Provide the (x, y) coordinate of the cell's center where the given text is located.  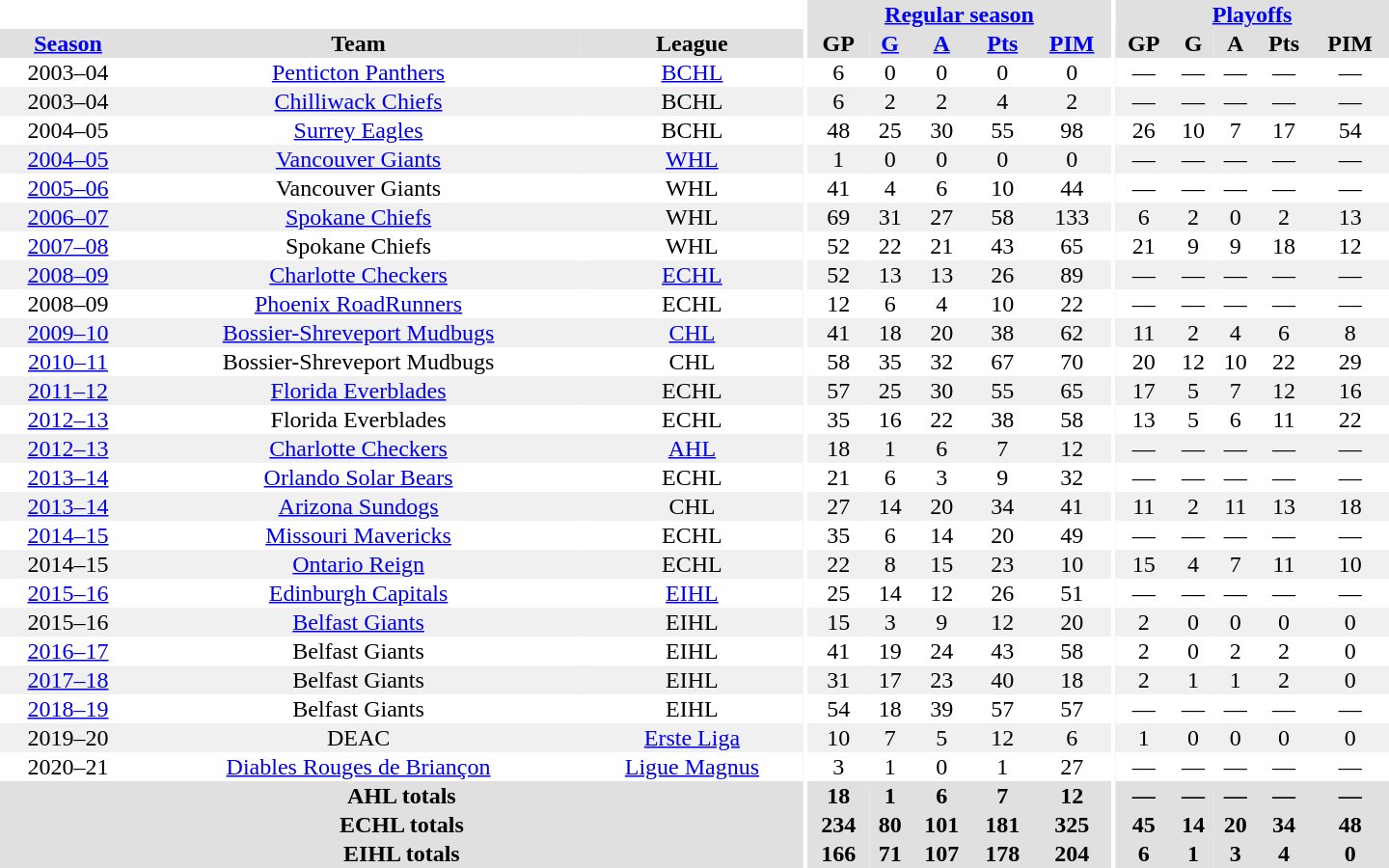
51 (1072, 593)
Ligue Magnus (693, 767)
ECHL totals (401, 825)
AHL (693, 448)
70 (1072, 362)
Edinburgh Capitals (359, 593)
166 (839, 854)
89 (1072, 275)
2007–08 (68, 246)
Regular season (960, 14)
DEAC (359, 738)
Team (359, 43)
71 (890, 854)
2011–12 (68, 391)
2006–07 (68, 217)
62 (1072, 333)
Arizona Sundogs (359, 506)
2018–19 (68, 709)
Surrey Eagles (359, 130)
69 (839, 217)
107 (941, 854)
2009–10 (68, 333)
49 (1072, 535)
Orlando Solar Bears (359, 477)
80 (890, 825)
Missouri Mavericks (359, 535)
League (693, 43)
EIHL totals (401, 854)
101 (941, 825)
2020–21 (68, 767)
178 (1003, 854)
98 (1072, 130)
2005–06 (68, 188)
19 (890, 651)
2010–11 (68, 362)
234 (839, 825)
40 (1003, 680)
Diables Rouges de Briançon (359, 767)
325 (1072, 825)
2016–17 (68, 651)
Chilliwack Chiefs (359, 101)
39 (941, 709)
2019–20 (68, 738)
Erste Liga (693, 738)
AHL totals (401, 796)
29 (1350, 362)
Playoffs (1252, 14)
24 (941, 651)
67 (1003, 362)
181 (1003, 825)
204 (1072, 854)
Phoenix RoadRunners (359, 304)
Ontario Reign (359, 564)
2017–18 (68, 680)
44 (1072, 188)
45 (1144, 825)
Penticton Panthers (359, 72)
Season (68, 43)
133 (1072, 217)
